Determine the [X, Y] coordinate at the center of the cell enclosing the given text.  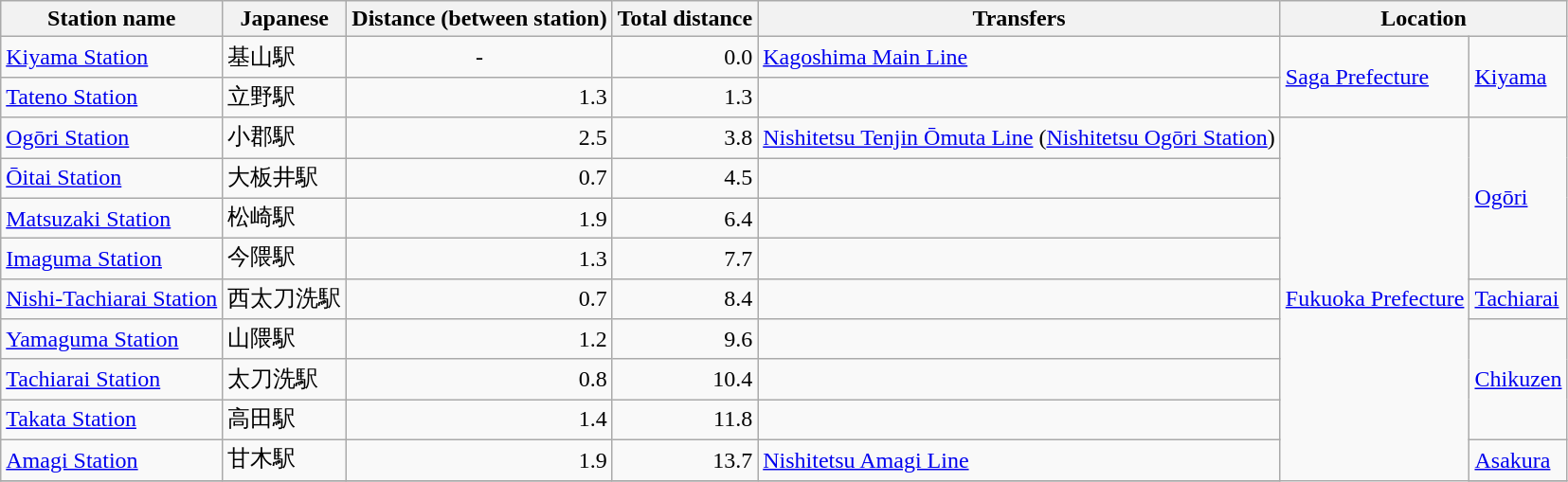
Distance (between station) [479, 19]
Matsuzaki Station [112, 218]
6.4 [685, 218]
今隈駅 [284, 259]
Nishitetsu Amagi Line [1019, 460]
Tachiarai Station [112, 379]
10.4 [685, 379]
13.7 [685, 460]
Japanese [284, 19]
Location [1423, 19]
Nishitetsu Tenjin Ōmuta Line (Nishitetsu Ogōri Station) [1019, 138]
2.5 [479, 138]
Ogōri [1518, 198]
Tateno Station [112, 97]
Ōitai Station [112, 178]
山隈駅 [284, 339]
3.8 [685, 138]
高田駅 [284, 420]
9.6 [685, 339]
Transfers [1019, 19]
太刀洗駅 [284, 379]
Kagoshima Main Line [1019, 57]
Tachiarai [1518, 299]
大板井駅 [284, 178]
Station name [112, 19]
- [479, 57]
基山駅 [284, 57]
0.8 [479, 379]
0.0 [685, 57]
Yamaguma Station [112, 339]
4.5 [685, 178]
Asakura [1518, 460]
1.4 [479, 420]
Kiyama [1518, 78]
Imaguma Station [112, 259]
西太刀洗駅 [284, 299]
Chikuzen [1518, 380]
Total distance [685, 19]
Fukuoka Prefecture [1375, 299]
Amagi Station [112, 460]
Takata Station [112, 420]
7.7 [685, 259]
立野駅 [284, 97]
甘木駅 [284, 460]
Nishi-Tachiarai Station [112, 299]
Ogōri Station [112, 138]
Saga Prefecture [1375, 78]
松崎駅 [284, 218]
8.4 [685, 299]
小郡駅 [284, 138]
Kiyama Station [112, 57]
1.2 [479, 339]
11.8 [685, 420]
